Detect which cell encompasses the target text, then output its (x, y) center coordinate. 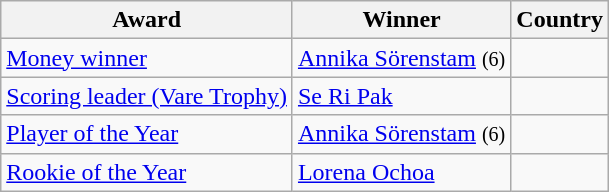
Money winner (147, 58)
Country (560, 20)
Award (147, 20)
Lorena Ochoa (401, 172)
Se Ri Pak (401, 96)
Scoring leader (Vare Trophy) (147, 96)
Rookie of the Year (147, 172)
Player of the Year (147, 134)
Winner (401, 20)
